Detect which cell encompasses the target text, then output its [x, y] center coordinate. 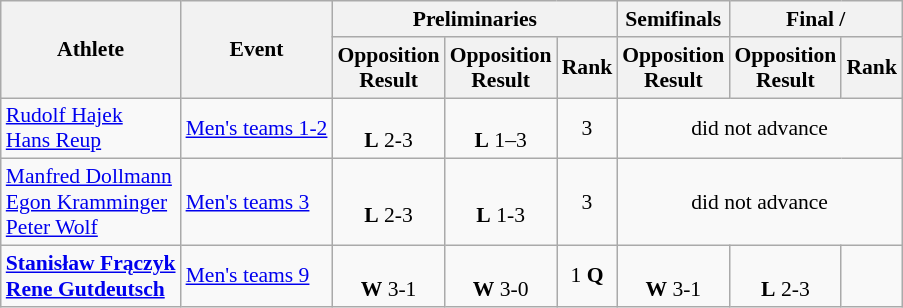
Athlete [91, 50]
Stanisław Frączyk Rene Gutdeutsch [91, 276]
Manfred Dollmann Egon Kramminger Peter Wolf [91, 202]
Event [257, 50]
Men's teams 3 [257, 202]
1 Q [588, 276]
L 1-3 [501, 202]
Preliminaries [474, 19]
Men's teams 9 [257, 276]
Semifinals [673, 19]
L 1–3 [501, 128]
Rudolf Hajek Hans Reup [91, 128]
W 3-0 [501, 276]
Men's teams 1-2 [257, 128]
Final / [816, 19]
